For the text-containing cell, return its midpoint in (X, Y) coordinate format. 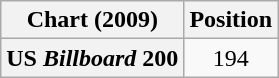
Chart (2009) (92, 20)
194 (231, 58)
Position (231, 20)
US Billboard 200 (92, 58)
